Output the (x, y) coordinate of the center of the cell containing the given text.  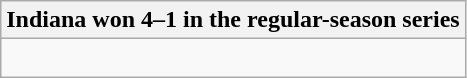
Indiana won 4–1 in the regular-season series (233, 20)
